Detect which cell encompasses the target text, then output its (x, y) center coordinate. 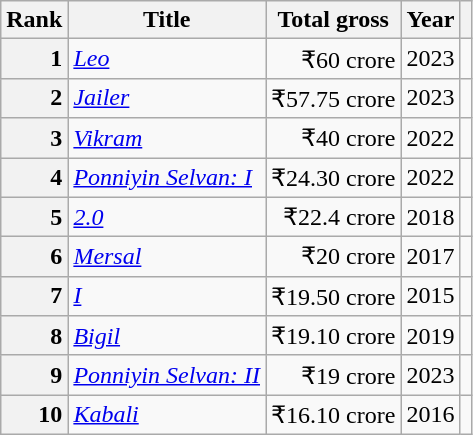
2 (34, 98)
2017 (430, 257)
4 (34, 178)
Bigil (167, 336)
2016 (430, 415)
5 (34, 217)
₹24.30 crore (334, 178)
₹16.10 crore (334, 415)
10 (34, 415)
9 (34, 375)
3 (34, 138)
Total gross (334, 20)
2015 (430, 296)
₹19.10 crore (334, 336)
Vikram (167, 138)
Year (430, 20)
1 (34, 59)
Leo (167, 59)
2.0 (167, 217)
Ponniyin Selvan: II (167, 375)
Kabali (167, 415)
₹40 crore (334, 138)
Rank (34, 20)
6 (34, 257)
₹19 crore (334, 375)
Ponniyin Selvan: I (167, 178)
7 (34, 296)
₹22.4 crore (334, 217)
₹57.75 crore (334, 98)
Jailer (167, 98)
₹20 crore (334, 257)
2019 (430, 336)
2018 (430, 217)
8 (34, 336)
Title (167, 20)
I (167, 296)
Mersal (167, 257)
₹60 crore (334, 59)
₹19.50 crore (334, 296)
